Find where the given text appears and provide that cell's center as [x, y] coordinate. 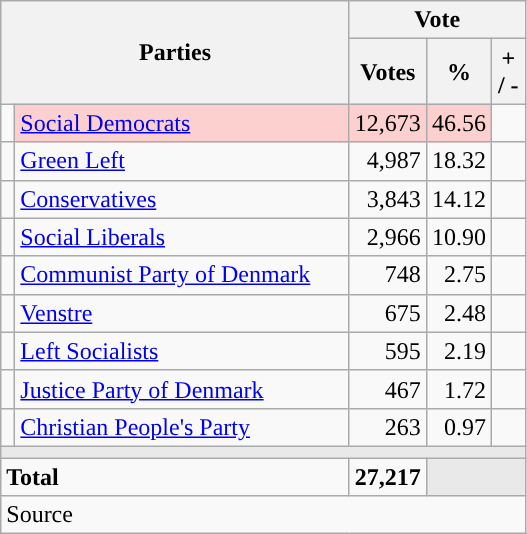
Vote [437, 20]
263 [388, 427]
Green Left [182, 161]
0.97 [458, 427]
12,673 [388, 123]
Left Socialists [182, 351]
% [458, 72]
2.19 [458, 351]
Total [176, 477]
Christian People's Party [182, 427]
2.75 [458, 275]
3,843 [388, 199]
Communist Party of Denmark [182, 275]
Social Democrats [182, 123]
Conservatives [182, 199]
467 [388, 389]
46.56 [458, 123]
595 [388, 351]
Venstre [182, 313]
4,987 [388, 161]
Votes [388, 72]
14.12 [458, 199]
2.48 [458, 313]
27,217 [388, 477]
2,966 [388, 237]
10.90 [458, 237]
Social Liberals [182, 237]
Justice Party of Denmark [182, 389]
1.72 [458, 389]
675 [388, 313]
748 [388, 275]
Source [263, 515]
+ / - [508, 72]
Parties [176, 52]
18.32 [458, 161]
